Search for the cell housing the specified text and yield its [X, Y] center coordinate. 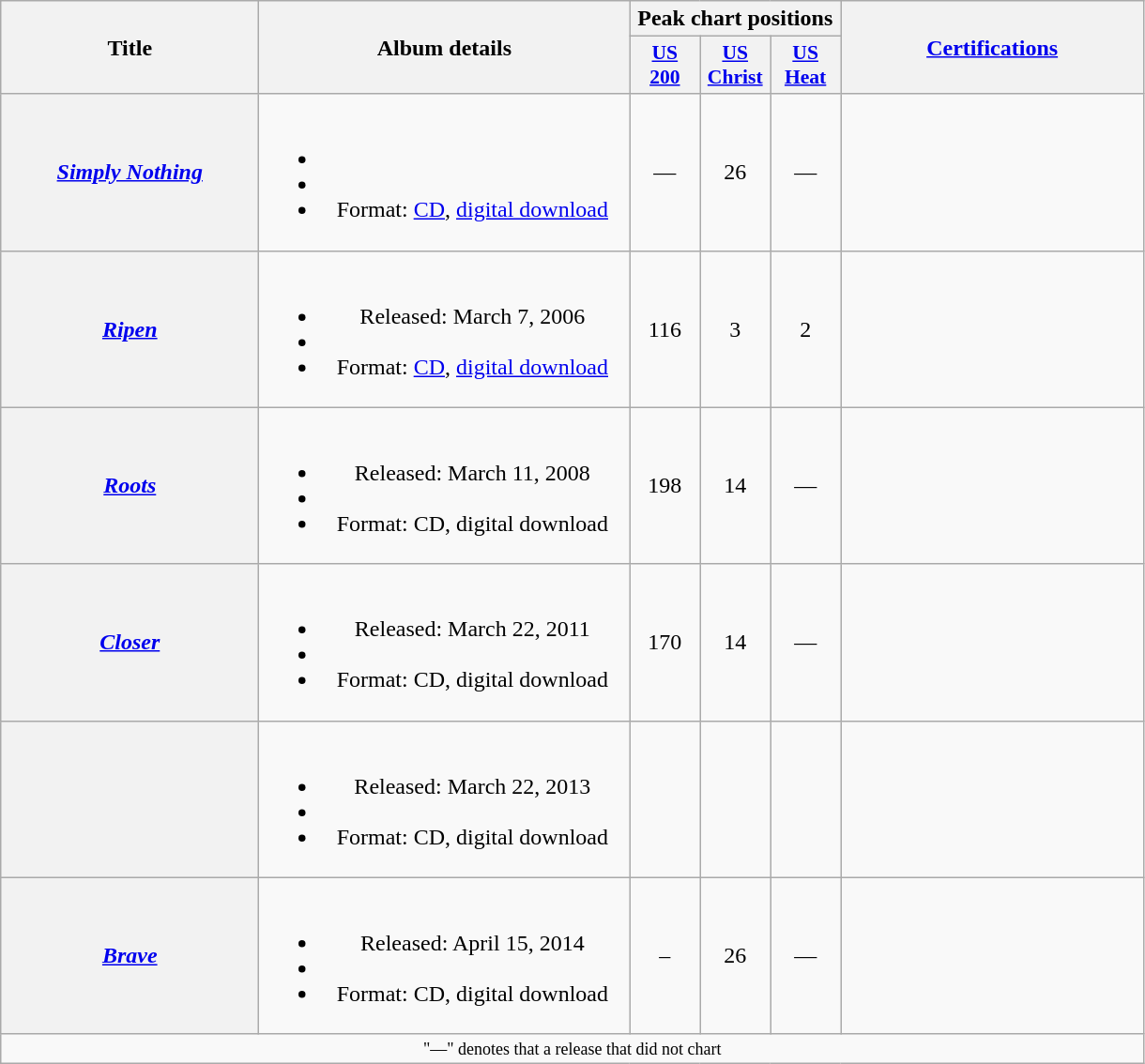
Released: April 15, 2014Format: CD, digital download [445, 955]
198 [664, 486]
Released: March 7, 2006Format: CD, digital download [445, 328]
3 [736, 328]
Ripen [130, 328]
Released: March 22, 2013Format: CD, digital download [445, 799]
USChrist [736, 66]
Peak chart positions [736, 19]
US200 [664, 66]
Certifications [993, 47]
Released: March 22, 2011Format: CD, digital download [445, 642]
USHeat [805, 66]
170 [664, 642]
Title [130, 47]
Album details [445, 47]
116 [664, 328]
"—" denotes that a release that did not chart [572, 1049]
Released: March 11, 2008Format: CD, digital download [445, 486]
Simply Nothing [130, 173]
– [664, 955]
Roots [130, 486]
Brave [130, 955]
Closer [130, 642]
Format: CD, digital download [445, 173]
2 [805, 328]
